Capture the cell that displays the provided text and extract its [x, y] central coordinate. 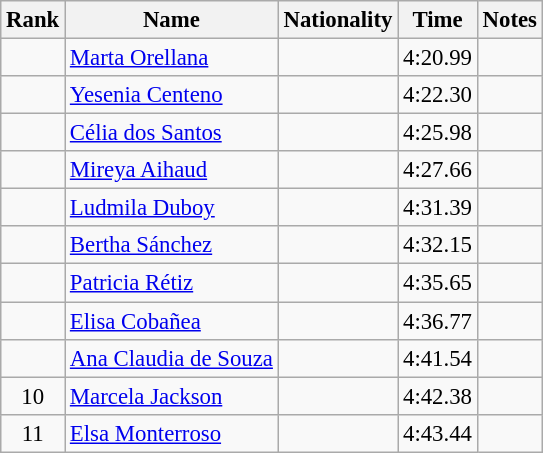
Patricia Rétiz [172, 283]
10 [33, 396]
Nationality [338, 20]
4:35.65 [438, 283]
Elisa Cobañea [172, 321]
Elsa Monterroso [172, 433]
4:32.15 [438, 245]
Ana Claudia de Souza [172, 358]
Time [438, 20]
4:43.44 [438, 433]
4:25.98 [438, 133]
Name [172, 20]
4:20.99 [438, 58]
Rank [33, 20]
4:41.54 [438, 358]
11 [33, 433]
Mireya Aihaud [172, 170]
Yesenia Centeno [172, 95]
Ludmila Duboy [172, 208]
Marcela Jackson [172, 396]
4:22.30 [438, 95]
Célia dos Santos [172, 133]
4:31.39 [438, 208]
4:42.38 [438, 396]
4:36.77 [438, 321]
4:27.66 [438, 170]
Marta Orellana [172, 58]
Notes [510, 20]
Bertha Sánchez [172, 245]
